Return the [X, Y] coordinate for the center point of the cell that contains the specified text.  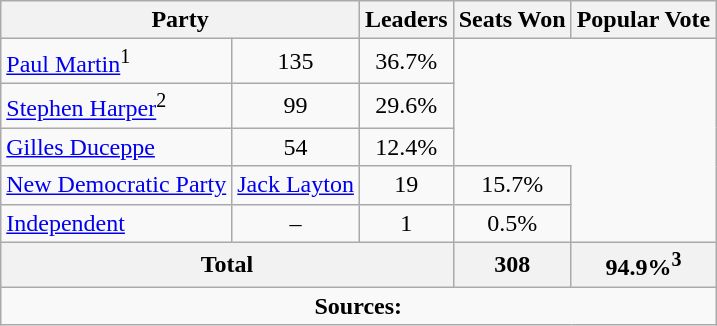
12.4% [406, 147]
Total [227, 264]
Popular Vote [644, 20]
19 [406, 185]
29.6% [406, 106]
Paul Martin1 [116, 62]
54 [296, 147]
– [296, 223]
36.7% [406, 62]
99 [296, 106]
Gilles Duceppe [116, 147]
Party [180, 20]
308 [512, 264]
135 [296, 62]
Jack Layton [296, 185]
Independent [116, 223]
1 [406, 223]
Sources: [358, 306]
Stephen Harper2 [116, 106]
Seats Won [512, 20]
94.9%3 [644, 264]
15.7% [512, 185]
0.5% [512, 223]
New Democratic Party [116, 185]
Leaders [406, 20]
